Provide the [X, Y] coordinate of the cell's center where the given text is located.  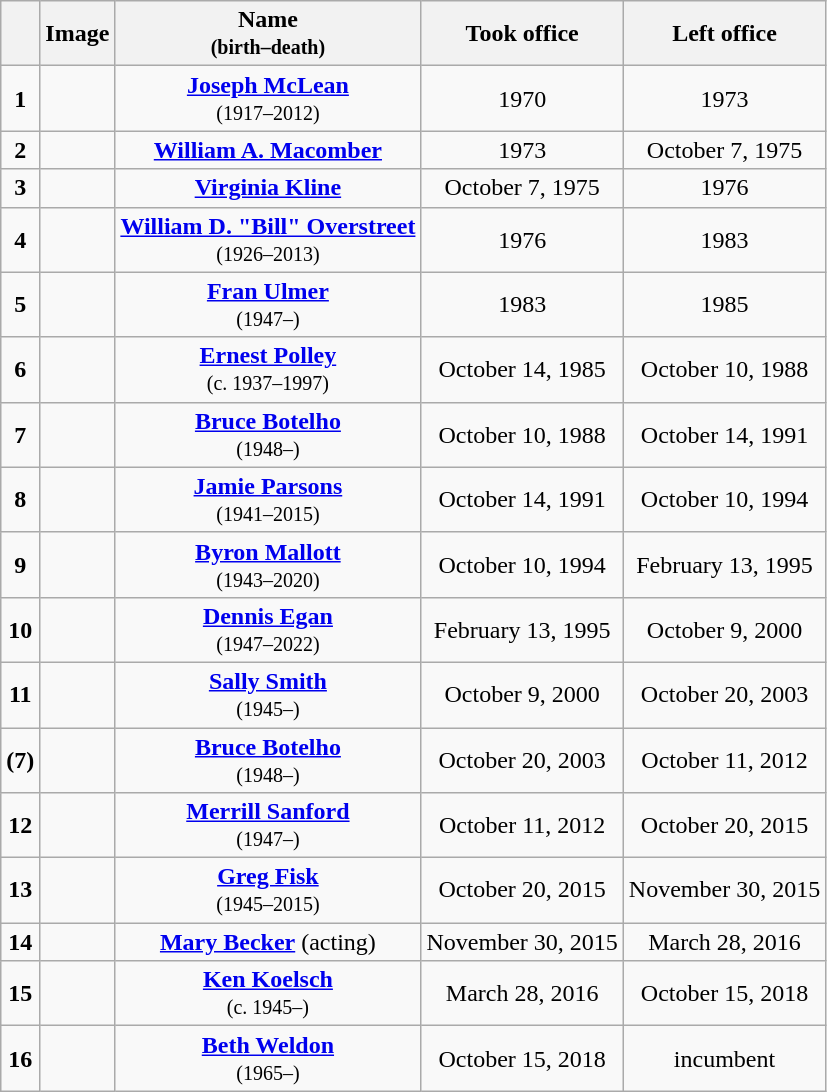
7 [20, 434]
Virginia Kline [268, 188]
Ken Koelsch(c. 1945–) [268, 994]
Greg Fisk(1945–2015) [268, 890]
1970 [522, 98]
Ernest Polley(c. 1937–1997) [268, 370]
Dennis Egan(1947–2022) [268, 630]
October 14, 1985 [522, 370]
12 [20, 826]
1 [20, 98]
Joseph McLean(1917–2012) [268, 98]
1985 [724, 304]
incumbent [724, 1058]
13 [20, 890]
5 [20, 304]
4 [20, 240]
Mary Becker (acting) [268, 942]
William A. Macomber [268, 150]
15 [20, 994]
2 [20, 150]
Left office [724, 34]
Image [78, 34]
Beth Weldon(1965–) [268, 1058]
(7) [20, 760]
Jamie Parsons(1941–2015) [268, 500]
Merrill Sanford(1947–) [268, 826]
14 [20, 942]
Name(birth–death) [268, 34]
Fran Ulmer(1947–) [268, 304]
William D. "Bill" Overstreet(1926–2013) [268, 240]
11 [20, 694]
Took office [522, 34]
9 [20, 564]
Byron Mallott(1943–2020) [268, 564]
10 [20, 630]
8 [20, 500]
3 [20, 188]
Sally Smith(1945–) [268, 694]
6 [20, 370]
16 [20, 1058]
